Locate the cell with the specified text and output its [x, y] center coordinate. 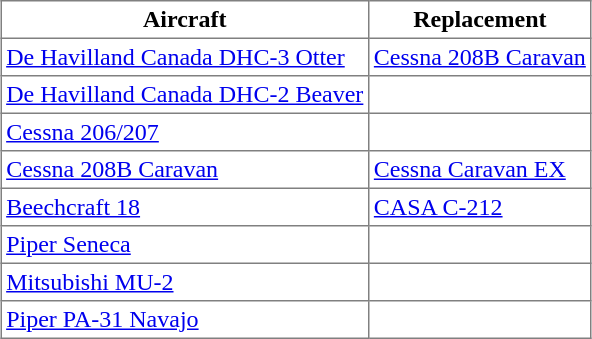
Replacement [480, 20]
Cessna Caravan EX [480, 170]
Mitsubishi MU-2 [185, 282]
Piper Seneca [185, 245]
Aircraft [185, 20]
CASA C-212 [480, 207]
Piper PA-31 Navajo [185, 320]
De Havilland Canada DHC-3 Otter [185, 57]
Cessna 206/207 [185, 132]
De Havilland Canada DHC-2 Beaver [185, 95]
Beechcraft 18 [185, 207]
